Output the [x, y] coordinate of the center of the cell containing the given text.  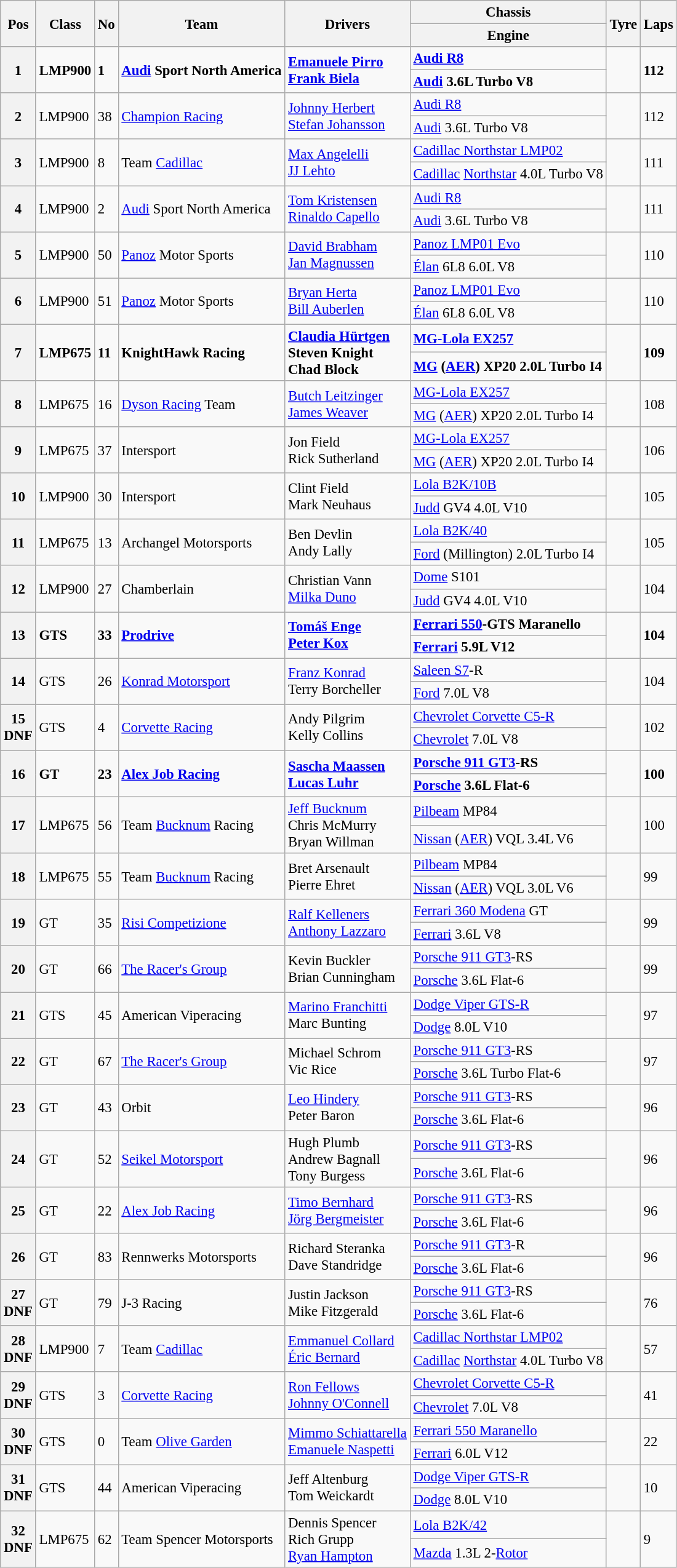
Max Angelelli JJ Lehto [348, 162]
Jon Field Rick Sutherland [348, 450]
Champion Racing [202, 116]
Porsche 3.6L Turbo Flat-6 [508, 1073]
Nissan (AER) VQL 3.4L V6 [508, 839]
Ferrari 5.9L V12 [508, 647]
5 [18, 255]
Kevin Buckler Brian Cunningham [348, 969]
Bret Arsenault Pierre Ehret [348, 876]
Butch Leitzinger James Weaver [348, 404]
Justin Jackson Mike Fitzgerald [348, 1303]
David Brabham Jan Magnussen [348, 255]
Dennis Spencer Rich Grupp Ryan Hampton [348, 1539]
Konrad Motorsport [202, 682]
Lola B2K/10B [508, 485]
32DNF [18, 1539]
Sascha Maassen Lucas Luhr [348, 774]
Risi Competizione [202, 923]
Ferrari 360 Modena GT [508, 911]
Team Olive Garden [202, 1442]
Ford 7.0L V8 [508, 693]
29DNF [18, 1395]
106 [659, 450]
Ferrari 6.0L V12 [508, 1453]
Mazda 1.3L 2-Rotor [508, 1553]
Team Spencer Motorsports [202, 1539]
56 [106, 826]
Andy Pilgrim Kelly Collins [348, 727]
41 [659, 1395]
Jeff Bucknum Chris McMurry Bryan Willman [348, 826]
Ferrari 3.6L V8 [508, 934]
6 [18, 301]
Tyre [623, 23]
Ferrari 550-GTS Maranello [508, 624]
79 [106, 1303]
57 [659, 1348]
35 [106, 923]
Porsche 911 GT3-R [508, 1245]
Laps [659, 23]
Johnny Herbert Stefan Johansson [348, 116]
Lola B2K/42 [508, 1525]
Emanuele Pirro Frank Biela [348, 70]
67 [106, 1062]
66 [106, 969]
50 [106, 255]
108 [659, 404]
Saleen S7-R [508, 670]
102 [659, 727]
62 [106, 1539]
14 [18, 682]
28DNF [18, 1348]
Chassis [508, 12]
Seikel Motorsport [202, 1159]
KnightHawk Racing [202, 352]
33 [106, 635]
Dome S101 [508, 578]
Pos [18, 23]
52 [106, 1159]
Rennwerks Motorsports [202, 1256]
Dyson Racing Team [202, 404]
19 [18, 923]
55 [106, 876]
Class [65, 23]
Timo Bernhard Jörg Bergmeister [348, 1211]
Drivers [348, 23]
51 [106, 301]
Hugh Plumb Andrew Bagnall Tony Burgess [348, 1159]
109 [659, 352]
Mimmo Schiattarella Emanuele Naspetti [348, 1442]
18 [18, 876]
43 [106, 1107]
83 [106, 1256]
12 [18, 589]
38 [106, 116]
44 [106, 1487]
Emmanuel Collard Éric Bernard [348, 1348]
Ford (Millington) 2.0L Turbo I4 [508, 554]
17 [18, 826]
Jeff Altenburg Tom Weickardt [348, 1487]
0 [106, 1442]
Lola B2K/40 [508, 531]
Nissan (AER) VQL 3.0L V6 [508, 888]
Leo Hindery Peter Baron [348, 1107]
Ben Devlin Andy Lally [348, 543]
Claudia Hürtgen Steven Knight Chad Block [348, 352]
Tom Kristensen Rinaldo Capello [348, 209]
Christian Vann Milka Duno [348, 589]
Ferrari 550 Maranello [508, 1430]
31DNF [18, 1487]
21 [18, 1015]
30 [106, 496]
Franz Konrad Terry Borcheller [348, 682]
Ron Fellows Johnny O'Connell [348, 1395]
Tomáš Enge Peter Kox [348, 635]
Ralf Kelleners Anthony Lazzaro [348, 923]
37 [106, 450]
20 [18, 969]
Bryan Herta Bill Auberlen [348, 301]
Richard Steranka Dave Standridge [348, 1256]
15DNF [18, 727]
Team [202, 23]
24 [18, 1159]
Orbit [202, 1107]
Archangel Motorsports [202, 543]
27 [106, 589]
45 [106, 1015]
Michael Schrom Vic Rice [348, 1062]
Marino Franchitti Marc Bunting [348, 1015]
Clint Field Mark Neuhaus [348, 496]
Chamberlain [202, 589]
Prodrive [202, 635]
25 [18, 1211]
30DNF [18, 1442]
Engine [508, 36]
No [106, 23]
27DNF [18, 1303]
J-3 Racing [202, 1303]
76 [659, 1303]
